Output the (x, y) coordinate of the center of the cell containing the given text.  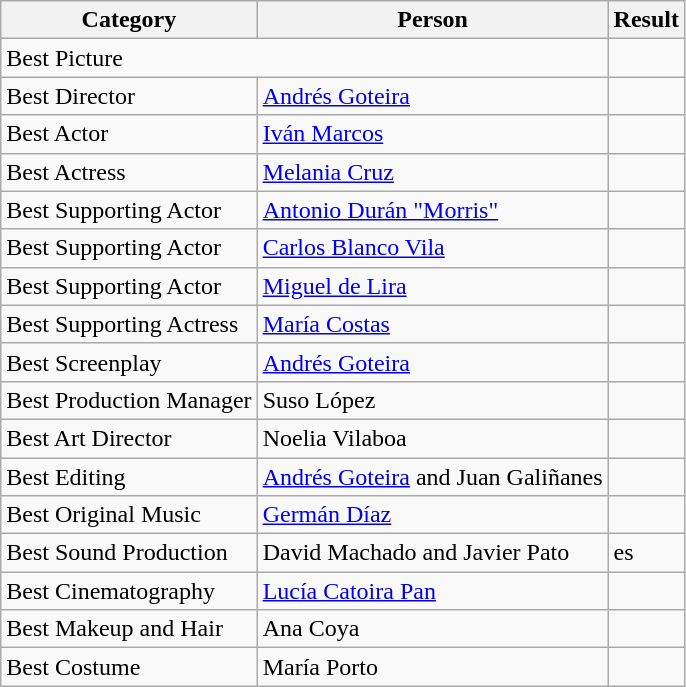
es (646, 553)
Noelia Vilaboa (432, 438)
Best Original Music (129, 515)
Carlos Blanco Vila (432, 248)
David Machado and Javier Pato (432, 553)
María Porto (432, 667)
Person (432, 20)
Iván Marcos (432, 134)
Antonio Durán "Morris" (432, 210)
Result (646, 20)
Best Actress (129, 172)
Best Picture (304, 58)
Best Supporting Actress (129, 324)
Best Costume (129, 667)
Miguel de Lira (432, 286)
Melania Cruz (432, 172)
Ana Coya (432, 629)
Best Sound Production (129, 553)
Best Art Director (129, 438)
Best Makeup and Hair (129, 629)
Best Screenplay (129, 362)
Best Actor (129, 134)
Best Director (129, 96)
Best Editing (129, 477)
Best Production Manager (129, 400)
Suso López (432, 400)
Andrés Goteira and Juan Galiñanes (432, 477)
Lucía Catoira Pan (432, 591)
Germán Díaz (432, 515)
Category (129, 20)
Best Cinematography (129, 591)
María Costas (432, 324)
